Determine the [x, y] coordinate at the center of the cell enclosing the given text.  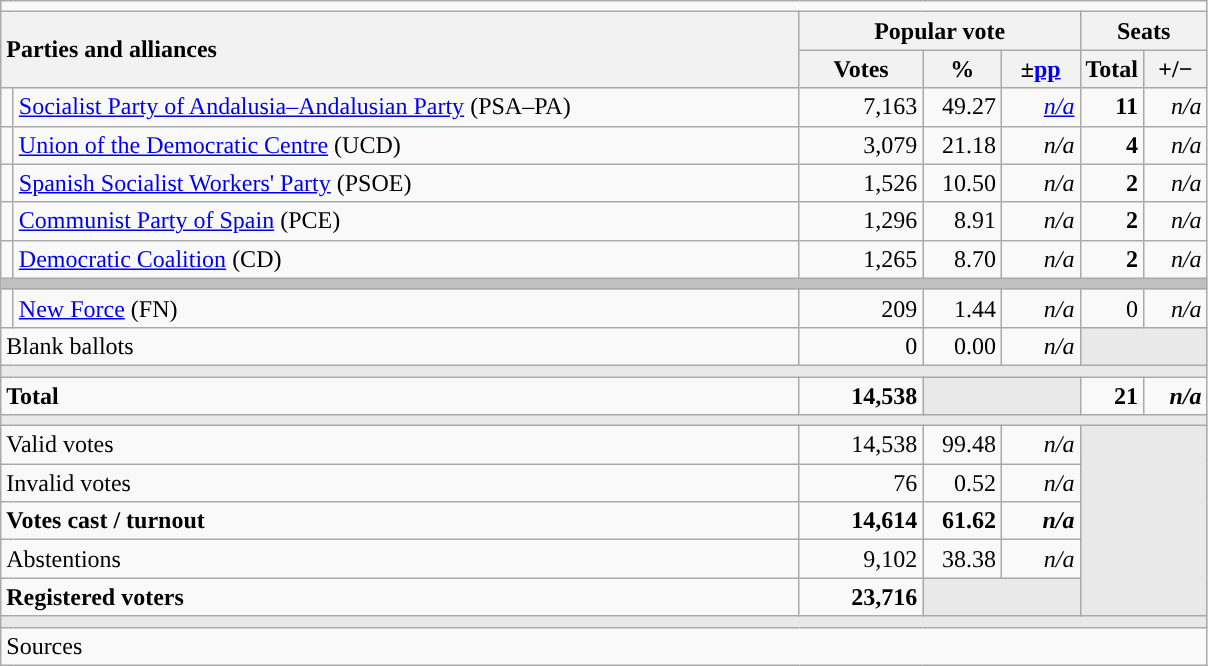
21.18 [962, 145]
Seats [1144, 31]
0.52 [962, 483]
Socialist Party of Andalusia–Andalusian Party (PSA–PA) [406, 107]
1,296 [861, 221]
Union of the Democratic Centre (UCD) [406, 145]
Democratic Coalition (CD) [406, 259]
1,526 [861, 183]
38.38 [962, 559]
23,716 [861, 597]
% [962, 69]
49.27 [962, 107]
7,163 [861, 107]
10.50 [962, 183]
0.00 [962, 346]
+/− [1176, 69]
Votes [861, 69]
76 [861, 483]
209 [861, 308]
4 [1112, 145]
Spanish Socialist Workers' Party (PSOE) [406, 183]
Invalid votes [400, 483]
Abstentions [400, 559]
8.91 [962, 221]
Parties and alliances [400, 50]
±pp [1040, 69]
1.44 [962, 308]
21 [1112, 395]
Blank ballots [400, 346]
Votes cast / turnout [400, 521]
Communist Party of Spain (PCE) [406, 221]
Registered voters [400, 597]
New Force (FN) [406, 308]
99.48 [962, 445]
Valid votes [400, 445]
Sources [604, 646]
3,079 [861, 145]
61.62 [962, 521]
1,265 [861, 259]
8.70 [962, 259]
Popular vote [940, 31]
11 [1112, 107]
14,614 [861, 521]
9,102 [861, 559]
